Locate the cell with the specified text and output its [X, Y] center coordinate. 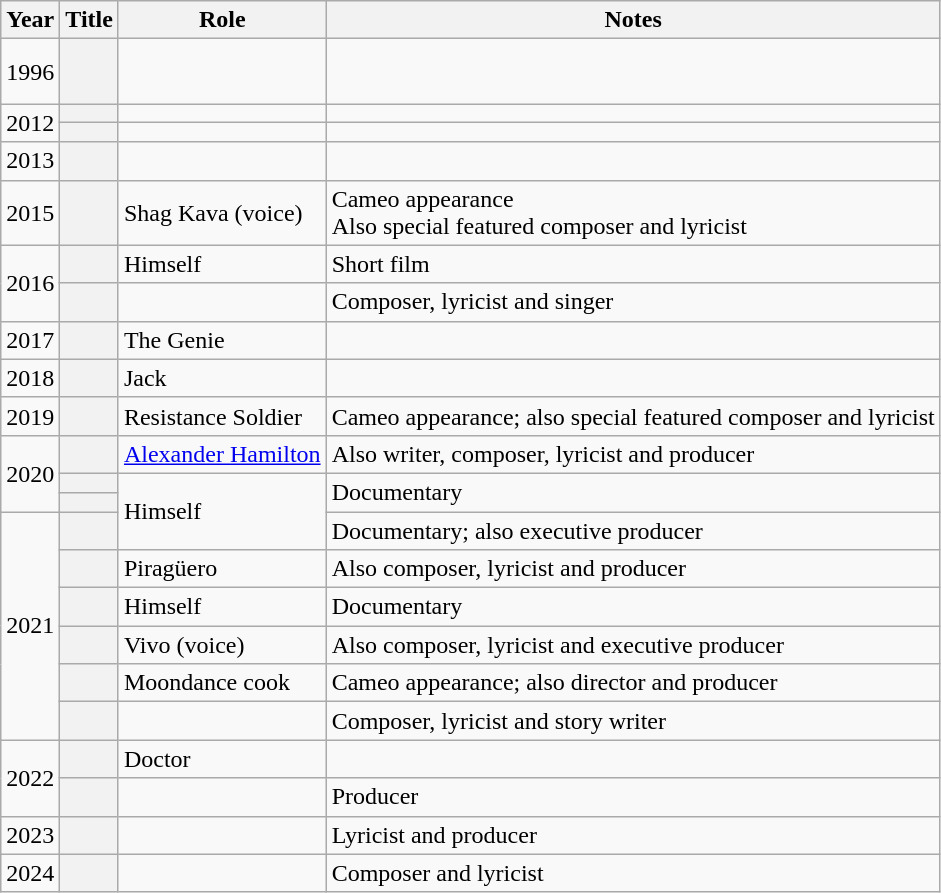
Title [90, 20]
2016 [30, 283]
2024 [30, 873]
Documentary; also executive producer [633, 531]
Composer and lyricist [633, 873]
2020 [30, 473]
Also composer, lyricist and producer [633, 569]
2012 [30, 123]
Vivo (voice) [222, 645]
Doctor [222, 759]
Cameo appearanceAlso special featured composer and lyricist [633, 212]
2015 [30, 212]
2017 [30, 340]
Resistance Soldier [222, 416]
Also composer, lyricist and executive producer [633, 645]
Alexander Hamilton [222, 454]
Moondance cook [222, 683]
Short film [633, 264]
Role [222, 20]
Shag Kava (voice) [222, 212]
Also writer, composer, lyricist and producer [633, 454]
2023 [30, 835]
2019 [30, 416]
Jack [222, 378]
Cameo appearance; also special featured composer and lyricist [633, 416]
Notes [633, 20]
Lyricist and producer [633, 835]
2022 [30, 778]
2018 [30, 378]
Composer, lyricist and story writer [633, 721]
Piragüero [222, 569]
1996 [30, 72]
Composer, lyricist and singer [633, 302]
Year [30, 20]
Producer [633, 797]
2013 [30, 161]
2021 [30, 626]
Cameo appearance; also director and producer [633, 683]
The Genie [222, 340]
